Return (x, y) of the center of cell containing provided text 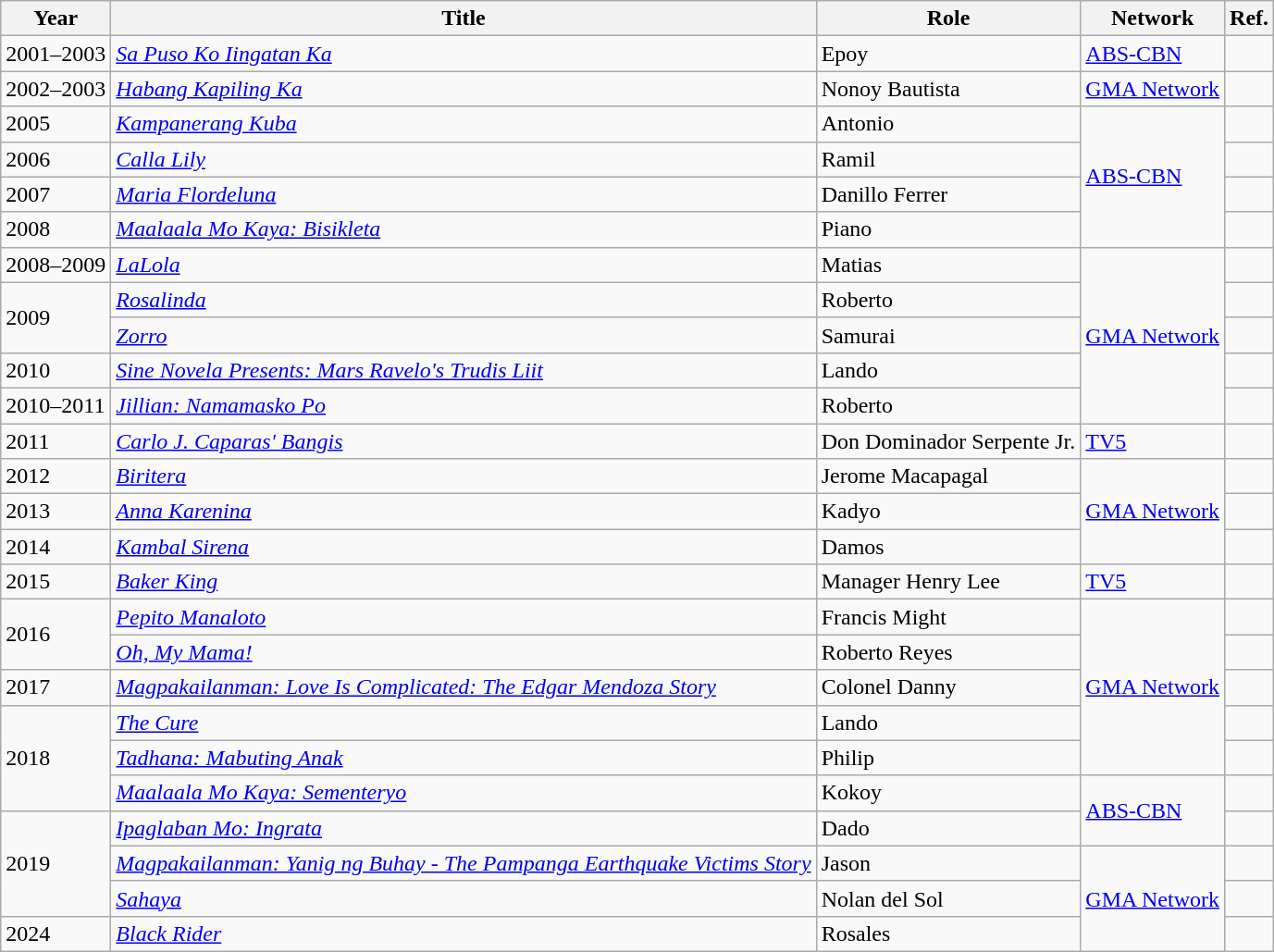
Black Rider (464, 933)
LaLola (464, 265)
Dado (948, 828)
Title (464, 19)
2005 (56, 124)
Damos (948, 547)
2010 (56, 370)
Habang Kapiling Ka (464, 89)
2019 (56, 863)
Magpakailanman: Love Is Complicated: The Edgar Mendoza Story (464, 687)
2006 (56, 159)
2009 (56, 317)
Roberto Reyes (948, 652)
2024 (56, 933)
Kambal Sirena (464, 547)
Kokoy (948, 793)
Epoy (948, 54)
Maalaala Mo Kaya: Sementeryo (464, 793)
Carlo J. Caparas' Bangis (464, 441)
Francis Might (948, 617)
Baker King (464, 582)
Don Dominador Serpente Jr. (948, 441)
Jerome Macapagal (948, 476)
Magpakailanman: Yanig ng Buhay - The Pampanga Earthquake Victims Story (464, 863)
Rosales (948, 933)
2001–2003 (56, 54)
Jason (948, 863)
2008 (56, 229)
2008–2009 (56, 265)
Biritera (464, 476)
Kadyo (948, 512)
Philip (948, 758)
Zorro (464, 335)
2014 (56, 547)
Ramil (948, 159)
2012 (56, 476)
Ipaglaban Mo: Ingrata (464, 828)
2018 (56, 758)
Year (56, 19)
Colonel Danny (948, 687)
Kampanerang Kuba (464, 124)
Sa Puso Ko Iingatan Ka (464, 54)
2015 (56, 582)
Tadhana: Mabuting Anak (464, 758)
2011 (56, 441)
Rosalinda (464, 300)
Calla Lily (464, 159)
2017 (56, 687)
Matias (948, 265)
2010–2011 (56, 405)
Nolan del Sol (948, 898)
Danillo Ferrer (948, 194)
Network (1153, 19)
Pepito Manaloto (464, 617)
Maria Flordeluna (464, 194)
Samurai (948, 335)
Sahaya (464, 898)
2007 (56, 194)
The Cure (464, 723)
2002–2003 (56, 89)
Antonio (948, 124)
Role (948, 19)
Ref. (1249, 19)
2013 (56, 512)
Maalaala Mo Kaya: Bisikleta (464, 229)
Piano (948, 229)
Nonoy Bautista (948, 89)
Manager Henry Lee (948, 582)
Jillian: Namamasko Po (464, 405)
Oh, My Mama! (464, 652)
Sine Novela Presents: Mars Ravelo's Trudis Liit (464, 370)
Anna Karenina (464, 512)
2016 (56, 635)
